Return the [x, y] coordinate for the center point of the cell that contains the specified text.  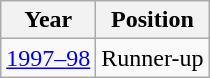
Runner-up [152, 58]
1997–98 [48, 58]
Position [152, 20]
Year [48, 20]
